Search for the cell housing the specified text and yield its (x, y) center coordinate. 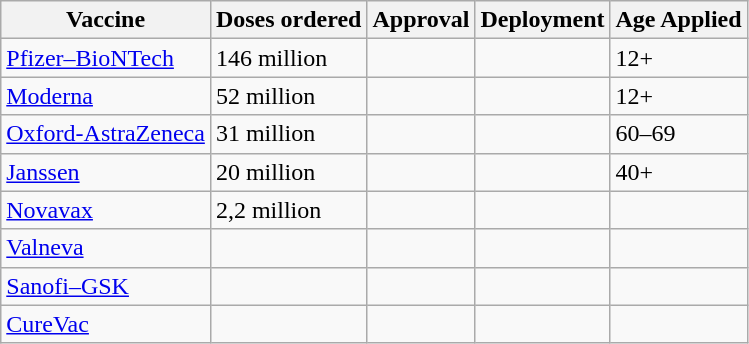
40+ (678, 172)
Oxford-AstraZeneca (106, 134)
31 million (288, 134)
Deployment (542, 20)
Doses ordered (288, 20)
60–69 (678, 134)
Novavax (106, 210)
2,2 million (288, 210)
52 million (288, 96)
Vaccine (106, 20)
Janssen (106, 172)
146 million (288, 58)
Moderna (106, 96)
Pfizer–BioNTech (106, 58)
Sanofi–GSK (106, 286)
CureVac (106, 324)
Valneva (106, 248)
Age Applied (678, 20)
Approval (421, 20)
20 million (288, 172)
